Capture the cell that displays the provided text and extract its [X, Y] central coordinate. 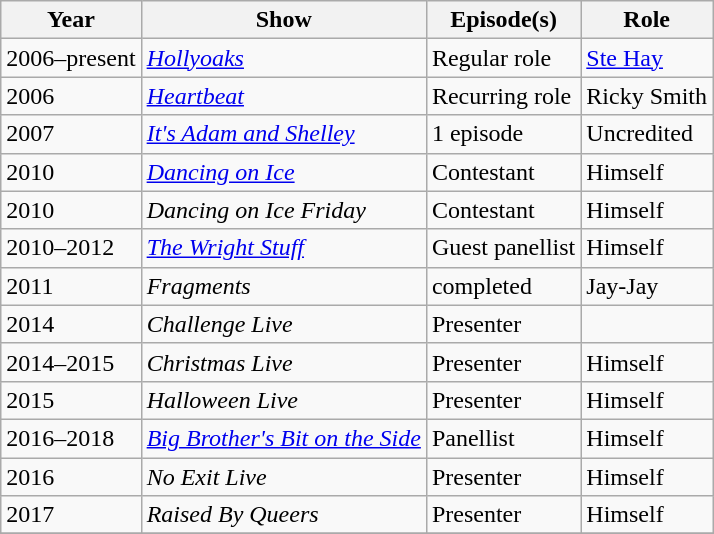
Raised By Queers [284, 515]
2011 [71, 286]
2006–present [71, 58]
Show [284, 20]
2016–2018 [71, 438]
Halloween Live [284, 400]
2014 [71, 324]
Ste Hay [647, 58]
2016 [71, 477]
2015 [71, 400]
Heartbeat [284, 96]
The Wright Stuff [284, 248]
2010–2012 [71, 248]
Guest panellist [503, 248]
Christmas Live [284, 362]
2017 [71, 515]
Panellist [503, 438]
Fragments [284, 286]
Ricky Smith [647, 96]
Jay-Jay [647, 286]
completed [503, 286]
Challenge Live [284, 324]
Regular role [503, 58]
Role [647, 20]
It's Adam and Shelley [284, 134]
2007 [71, 134]
Uncredited [647, 134]
2014–2015 [71, 362]
Big Brother's Bit on the Side [284, 438]
Year [71, 20]
Recurring role [503, 96]
Episode(s) [503, 20]
Dancing on Ice [284, 172]
No Exit Live [284, 477]
2006 [71, 96]
Dancing on Ice Friday [284, 210]
1 episode [503, 134]
Hollyoaks [284, 58]
